Return the (X, Y) coordinate for the center point of the cell that contains the specified text.  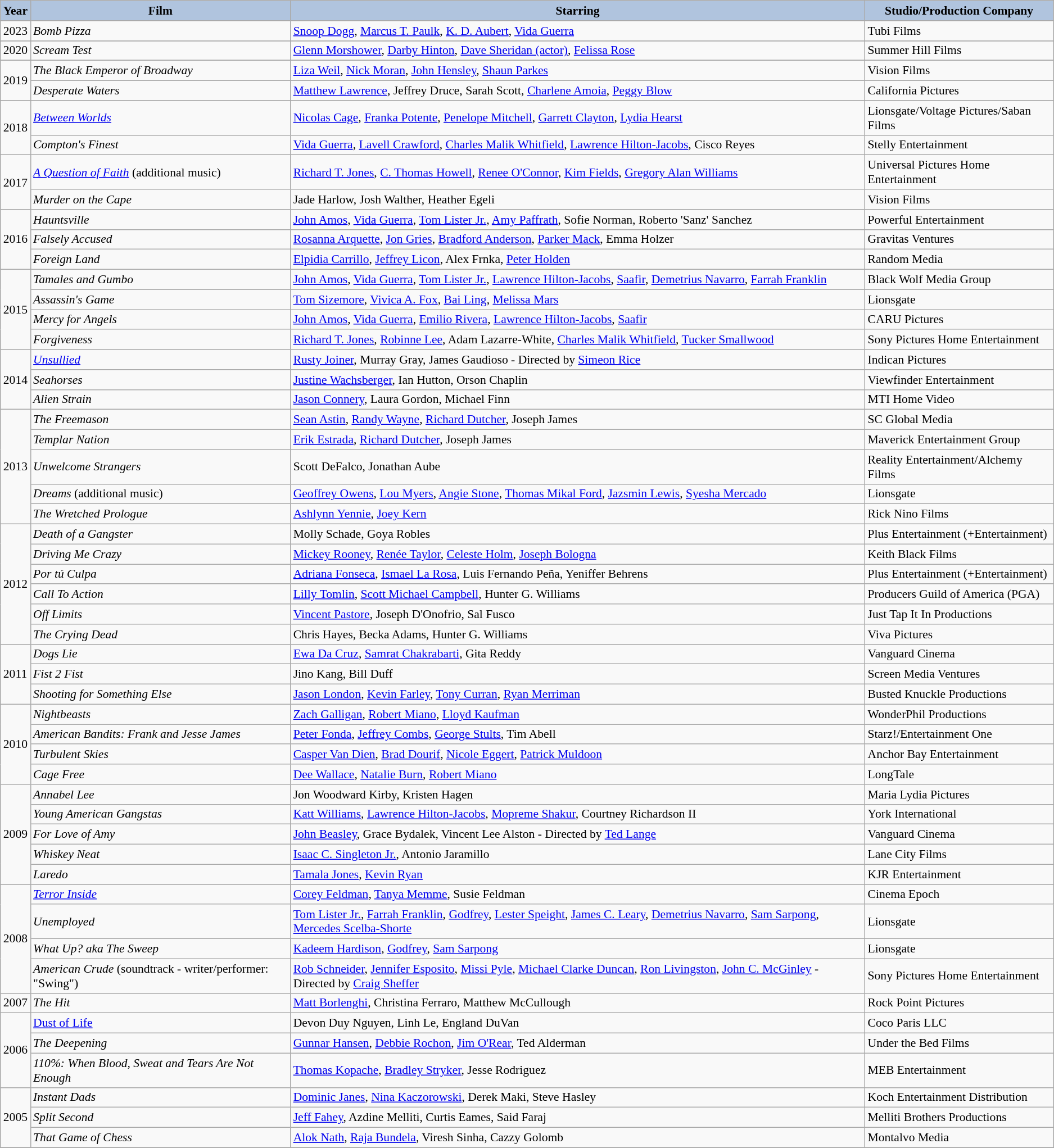
Stelly Entertainment (959, 145)
Film (161, 11)
Erik Estrada, Richard Dutcher, Joseph James (578, 440)
Dreams (additional music) (161, 494)
2019 (16, 81)
MEB Entertainment (959, 1070)
Under the Bed Films (959, 1043)
2015 (16, 310)
Vincent Pastore, Joseph D'Onofrio, Sal Fusco (578, 614)
Starring (578, 11)
Universal Pictures Home Entertainment (959, 172)
California Pictures (959, 91)
Dogs Lie (161, 654)
Shooting for Something Else (161, 695)
Jino Kang, Bill Duff (578, 674)
Jason Connery, Laura Gordon, Michael Finn (578, 400)
Tubi Films (959, 31)
Split Second (161, 1118)
Seahorses (161, 380)
Vida Guerra, Lavell Crawford, Charles Malik Whitfield, Lawrence Hilton-Jacobs, Cisco Reyes (578, 145)
Foreign Land (161, 260)
Scream Test (161, 51)
Lionsgate/Voltage Pictures/Saban Films (959, 118)
What Up? aka The Sweep (161, 949)
Dust of Life (161, 1023)
Forgiveness (161, 340)
Nicolas Cage, Franka Potente, Penelope Mitchell, Garrett Clayton, Lydia Hearst (578, 118)
Liza Weil, Nick Moran, John Hensley, Shaun Parkes (578, 71)
Jade Harlow, Josh Walther, Heather Egeli (578, 199)
Compton's Finest (161, 145)
Justine Wachsberger, Ian Hutton, Orson Chaplin (578, 380)
Unemployed (161, 922)
Coco Paris LLC (959, 1023)
Sean Astin, Randy Wayne, Richard Dutcher, Joseph James (578, 420)
The Hit (161, 1003)
Hauntsville (161, 220)
Off Limits (161, 614)
Tom Lister Jr., Farrah Franklin, Godfrey, Lester Speight, James C. Leary, Demetrius Navarro, Sam Sarpong, Mercedes Scelba-Shorte (578, 922)
Terror Inside (161, 895)
Lilly Tomlin, Scott Michael Campbell, Hunter G. Williams (578, 595)
Young American Gangstas (161, 814)
Cage Free (161, 774)
2010 (16, 744)
Anchor Bay Entertainment (959, 755)
Jason London, Kevin Farley, Tony Curran, Ryan Merriman (578, 695)
Year (16, 11)
Studio/Production Company (959, 11)
Alien Strain (161, 400)
Bomb Pizza (161, 31)
Busted Knuckle Productions (959, 695)
Ewa Da Cruz, Samrat Chakrabarti, Gita Reddy (578, 654)
2023 (16, 31)
SC Global Media (959, 420)
Rock Point Pictures (959, 1003)
2007 (16, 1003)
2009 (16, 834)
Falsely Accused (161, 239)
2011 (16, 674)
KJR Entertainment (959, 874)
Reality Entertainment/Alchemy Films (959, 466)
Nightbeasts (161, 714)
For Love of Amy (161, 834)
2017 (16, 182)
Whiskey Neat (161, 855)
Annabel Lee (161, 795)
John Beasley, Grace Bydalek, Vincent Lee Alston - Directed by Ted Lange (578, 834)
Geoffrey Owens, Lou Myers, Angie Stone, Thomas Mikal Ford, Jazsmin Lewis, Syesha Mercado (578, 494)
The Crying Dead (161, 634)
Fist 2 Fist (161, 674)
Snoop Dogg, Marcus T. Paulk, K. D. Aubert, Vida Guerra (578, 31)
Gravitas Ventures (959, 239)
Viewfinder Entertainment (959, 380)
Chris Hayes, Becka Adams, Hunter G. Williams (578, 634)
York International (959, 814)
Jon Woodward Kirby, Kristen Hagen (578, 795)
Rusty Joiner, Murray Gray, James Gaudioso - Directed by Simeon Rice (578, 360)
Between Worlds (161, 118)
Powerful Entertainment (959, 220)
Richard T. Jones, C. Thomas Howell, Renee O'Connor, Kim Fields, Gregory Alan Williams (578, 172)
Summer Hill Films (959, 51)
2012 (16, 584)
The Black Emperor of Broadway (161, 71)
Rosanna Arquette, Jon Gries, Bradford Anderson, Parker Mack, Emma Holzer (578, 239)
Keith Black Films (959, 554)
Lane City Films (959, 855)
Casper Van Dien, Brad Dourif, Nicole Eggert, Patrick Muldoon (578, 755)
Devon Duy Nguyen, Linh Le, England DuVan (578, 1023)
WonderPhil Productions (959, 714)
Random Media (959, 260)
Mickey Rooney, Renée Taylor, Celeste Holm, Joseph Bologna (578, 554)
2018 (16, 128)
2006 (16, 1050)
Maverick Entertainment Group (959, 440)
Richard T. Jones, Robinne Lee, Adam Lazarre-White, Charles Malik Whitfield, Tucker Smallwood (578, 340)
Mercy for Angels (161, 320)
2013 (16, 467)
Peter Fonda, Jeffrey Combs, George Stults, Tim Abell (578, 734)
Driving Me Crazy (161, 554)
Assassin's Game (161, 300)
2008 (16, 939)
Call To Action (161, 595)
Zach Galligan, Robert Miano, Lloyd Kaufman (578, 714)
Dominic Janes, Nina Kaczorowski, Derek Maki, Steve Hasley (578, 1097)
Thomas Kopache, Bradley Stryker, Jesse Rodriguez (578, 1070)
The Wretched Prologue (161, 514)
Koch Entertainment Distribution (959, 1097)
Matthew Lawrence, Jeffrey Druce, Sarah Scott, Charlene Amoia, Peggy Blow (578, 91)
Turbulent Skies (161, 755)
Kadeem Hardison, Godfrey, Sam Sarpong (578, 949)
A Question of Faith (additional music) (161, 172)
Templar Nation (161, 440)
CARU Pictures (959, 320)
Gunnar Hansen, Debbie Rochon, Jim O'Rear, Ted Alderman (578, 1043)
Por tú Culpa (161, 574)
2016 (16, 239)
Black Wolf Media Group (959, 280)
Rob Schneider, Jennifer Esposito, Missi Pyle, Michael Clarke Duncan, Ron Livingston, John C. McGinley - Directed by Craig Sheffer (578, 975)
Desperate Waters (161, 91)
Glenn Morshower, Darby Hinton, Dave Sheridan (actor), Felissa Rose (578, 51)
Indican Pictures (959, 360)
110%: When Blood, Sweat and Tears Are Not Enough (161, 1070)
Katt Williams, Lawrence Hilton-Jacobs, Mopreme Shakur, Courtney Richardson II (578, 814)
2020 (16, 51)
Maria Lydia Pictures (959, 795)
Scott DeFalco, Jonathan Aube (578, 466)
Unwelcome Strangers (161, 466)
Alok Nath, Raja Bundela, Viresh Sinha, Cazzy Golomb (578, 1138)
Unsullied (161, 360)
Viva Pictures (959, 634)
Tamala Jones, Kevin Ryan (578, 874)
Dee Wallace, Natalie Burn, Robert Miano (578, 774)
Rick Nino Films (959, 514)
Elpidia Carrillo, Jeffrey Licon, Alex Frnka, Peter Holden (578, 260)
Murder on the Cape (161, 199)
Corey Feldman, Tanya Memme, Susie Feldman (578, 895)
Screen Media Ventures (959, 674)
Molly Schade, Goya Robles (578, 534)
Just Tap It In Productions (959, 614)
MTI Home Video (959, 400)
Ashlynn Yennie, Joey Kern (578, 514)
Matt Borlenghi, Christina Ferraro, Matthew McCullough (578, 1003)
Death of a Gangster (161, 534)
John Amos, Vida Guerra, Emilio Rivera, Lawrence Hilton-Jacobs, Saafir (578, 320)
Producers Guild of America (PGA) (959, 595)
2014 (16, 380)
Melliti Brothers Productions (959, 1118)
Isaac C. Singleton Jr., Antonio Jaramillo (578, 855)
The Deepening (161, 1043)
American Bandits: Frank and Jesse James (161, 734)
LongTale (959, 774)
The Freemason (161, 420)
Montalvo Media (959, 1138)
John Amos, Vida Guerra, Tom Lister Jr., Amy Paffrath, Sofie Norman, Roberto 'Sanz' Sanchez (578, 220)
That Game of Chess (161, 1138)
2005 (16, 1117)
Cinema Epoch (959, 895)
American Crude (soundtrack - writer/performer: "Swing") (161, 975)
Starz!/Entertainment One (959, 734)
Tamales and Gumbo (161, 280)
Jeff Fahey, Azdine Melliti, Curtis Eames, Said Faraj (578, 1118)
Adriana Fonseca, Ismael La Rosa, Luis Fernando Peña, Yeniffer Behrens (578, 574)
Tom Sizemore, Vivica A. Fox, Bai Ling, Melissa Mars (578, 300)
Instant Dads (161, 1097)
Laredo (161, 874)
John Amos, Vida Guerra, Tom Lister Jr., Lawrence Hilton-Jacobs, Saafir, Demetrius Navarro, Farrah Franklin (578, 280)
